Pinpoint the cell where the given text exists, returning its [x, y] midpoint coordinate. 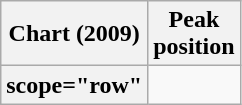
Chart (2009) [74, 34]
scope="row" [74, 85]
Peakposition [194, 34]
